Pinpoint the cell where the given text exists, returning its (X, Y) midpoint coordinate. 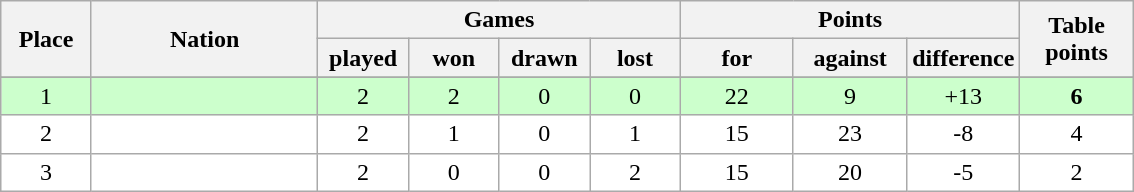
Points (850, 20)
difference (964, 58)
-5 (964, 172)
Nation (204, 39)
for (736, 58)
-8 (964, 134)
against (850, 58)
9 (850, 96)
drawn (544, 58)
22 (736, 96)
played (364, 58)
won (454, 58)
Tablepoints (1076, 39)
20 (850, 172)
6 (1076, 96)
lost (636, 58)
3 (46, 172)
Games (499, 20)
4 (1076, 134)
+13 (964, 96)
23 (850, 134)
Place (46, 39)
